Identify which cell holds the provided text, then report its (X, Y) central coordinate. 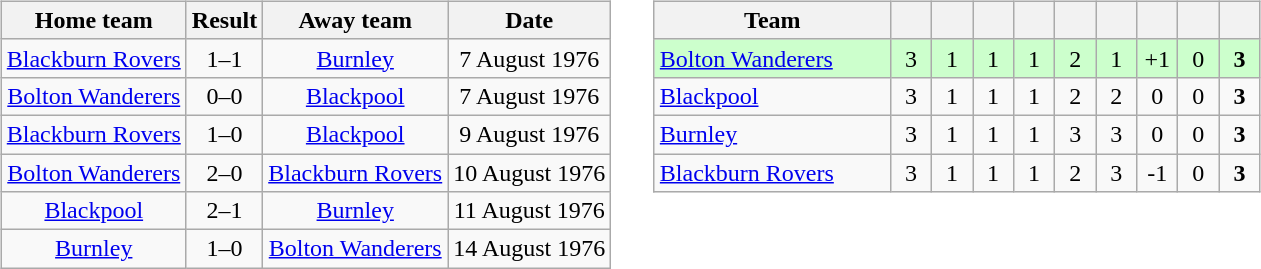
11 August 1976 (530, 211)
-1 (1158, 173)
Team (772, 20)
2–1 (224, 211)
Home team (94, 20)
0–0 (224, 96)
Result (224, 20)
Date (530, 20)
+1 (1158, 58)
1–1 (224, 58)
Away team (356, 20)
14 August 1976 (530, 249)
10 August 1976 (530, 173)
2–0 (224, 173)
9 August 1976 (530, 134)
